Detect which cell encompasses the target text, then output its (X, Y) center coordinate. 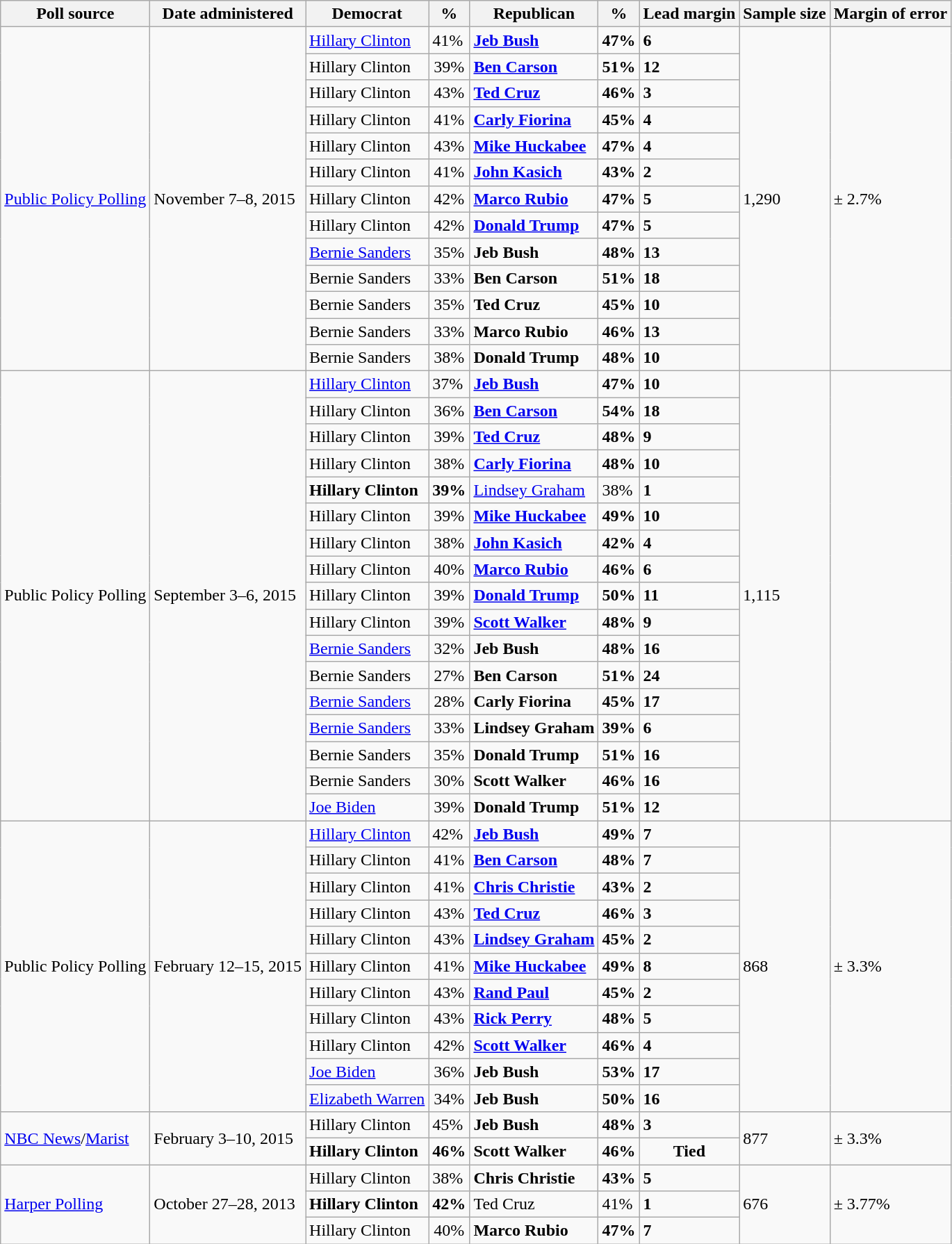
February 3–10, 2015 (228, 1138)
34% (449, 1098)
877 (785, 1138)
October 27–28, 2013 (228, 1204)
NBC News/Marist (75, 1138)
24 (689, 675)
27% (449, 675)
676 (785, 1204)
Harper Polling (75, 1204)
868 (785, 966)
37% (449, 384)
Tied (689, 1151)
Lead margin (689, 14)
8 (689, 966)
1,290 (785, 199)
54% (618, 411)
± 2.7% (891, 199)
September 3–6, 2015 (228, 596)
Elizabeth Warren (367, 1098)
Sample size (785, 14)
32% (449, 648)
Rick Perry (534, 1019)
Poll source (75, 14)
Margin of error (891, 14)
11 (689, 596)
Democrat (367, 14)
Republican (534, 14)
53% (618, 1072)
Date administered (228, 14)
± 3.77% (891, 1204)
Rand Paul (534, 992)
28% (449, 701)
30% (449, 781)
February 12–15, 2015 (228, 966)
1,115 (785, 596)
November 7–8, 2015 (228, 199)
